Return the [X, Y] coordinate for the center point of the cell that contains the specified text.  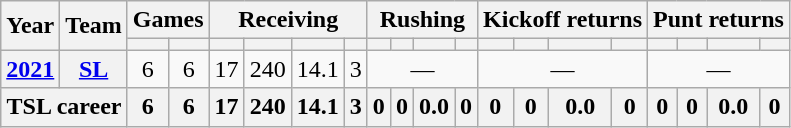
Receiving [288, 20]
Punt returns [719, 20]
Year [30, 26]
Kickoff returns [563, 20]
SL [94, 69]
TSL career [64, 107]
Team [94, 26]
2021 [30, 69]
Rushing [422, 20]
Games [168, 20]
